Search for the cell housing the specified text and yield its [X, Y] center coordinate. 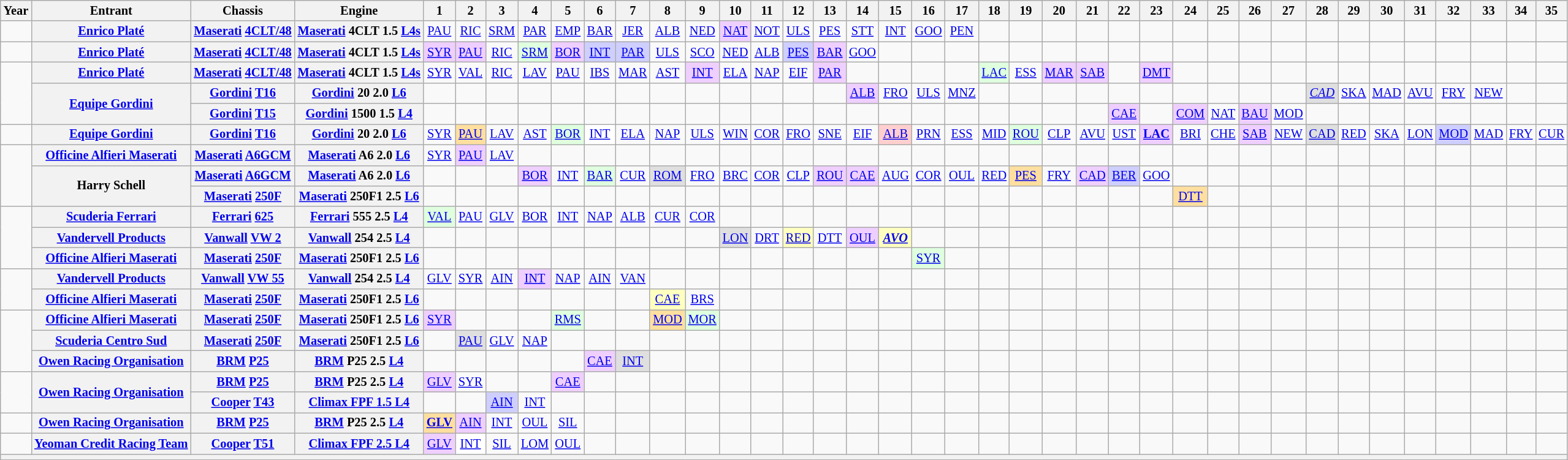
30 [1387, 10]
24 [1190, 10]
8 [667, 10]
31 [1420, 10]
Climax FPF 2.5 L4 [359, 443]
13 [830, 10]
AUG [896, 176]
BER [1124, 176]
15 [896, 10]
Harry Schell [111, 186]
LOM [535, 443]
10 [736, 10]
BRC [736, 176]
Climax FPF 1.5 L4 [359, 402]
33 [1488, 10]
5 [568, 10]
STT [862, 31]
9 [702, 10]
34 [1521, 10]
27 [1288, 10]
RMS [568, 320]
JER [633, 31]
WIN [736, 134]
23 [1156, 10]
Cooper T43 [243, 402]
25 [1223, 10]
PEN [962, 31]
14 [862, 10]
16 [929, 10]
32 [1454, 10]
AVO [896, 238]
EMP [568, 31]
22 [1124, 10]
DRT [767, 238]
Yeoman Credit Racing Team [111, 443]
Chassis [243, 10]
Scuderia Centro Sud [111, 341]
BRS [702, 300]
Entrant [111, 10]
12 [798, 10]
DMT [1156, 72]
CHE [1223, 134]
Vanwall VW 2 [243, 238]
SNE [830, 134]
11 [767, 10]
Scuderia Ferrari [111, 217]
17 [962, 10]
3 [501, 10]
NOT [767, 31]
21 [1092, 10]
COM [1190, 114]
29 [1353, 10]
26 [1255, 10]
BRI [1190, 134]
ROM [667, 176]
4 [535, 10]
UST [1124, 134]
7 [633, 10]
28 [1322, 10]
Gordini T15 [243, 114]
Ferrari 625 [243, 217]
SCO [702, 52]
VAN [633, 279]
Cooper T51 [243, 443]
Ferrari 555 2.5 L4 [359, 217]
2 [471, 10]
35 [1551, 10]
Year [16, 10]
20 [1059, 10]
19 [1026, 10]
6 [600, 10]
18 [994, 10]
Gordini 1500 1.5 L4 [359, 114]
IBS [600, 72]
MNZ [962, 93]
Engine [359, 10]
MOR [702, 320]
Vanwall VW 55 [243, 279]
PRN [929, 134]
1 [440, 10]
BAU [1255, 114]
MID [994, 134]
